Return the [X, Y] coordinate for the center point of the cell that contains the specified text.  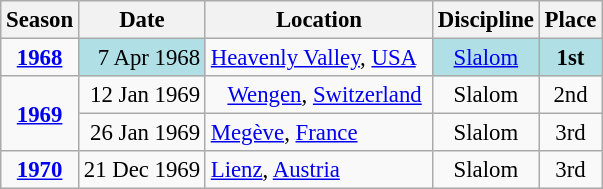
7 Apr 1968 [142, 58]
Date [142, 20]
12 Jan 1969 [142, 95]
1968 [40, 58]
Heavenly Valley, USA [318, 58]
2nd [570, 95]
Place [570, 20]
1st [570, 58]
Season [40, 20]
1970 [40, 170]
Location [318, 20]
Wengen, Switzerland [318, 95]
Discipline [486, 20]
Lienz, Austria [318, 170]
Megève, France [318, 133]
21 Dec 1969 [142, 170]
26 Jan 1969 [142, 133]
1969 [40, 114]
